Search for the cell housing the specified text and yield its [x, y] center coordinate. 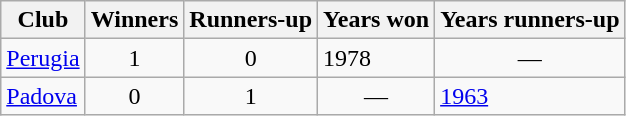
1963 [530, 96]
1978 [376, 58]
Runners-up [251, 20]
Winners [134, 20]
Padova [43, 96]
Perugia [43, 58]
Years runners-up [530, 20]
Years won [376, 20]
Club [43, 20]
